Locate the cell with the specified text and output its (x, y) center coordinate. 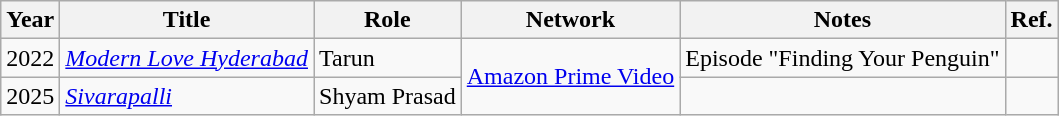
Year (30, 20)
Amazon Prime Video (570, 77)
Episode "Finding Your Penguin" (842, 58)
Ref. (1032, 20)
2025 (30, 96)
Notes (842, 20)
Modern Love Hyderabad (187, 58)
Network (570, 20)
Role (388, 20)
Tarun (388, 58)
2022 (30, 58)
Title (187, 20)
Shyam Prasad (388, 96)
Sivarapalli (187, 96)
